Extract the [X, Y] coordinate from the center of the cell holding the provided text.  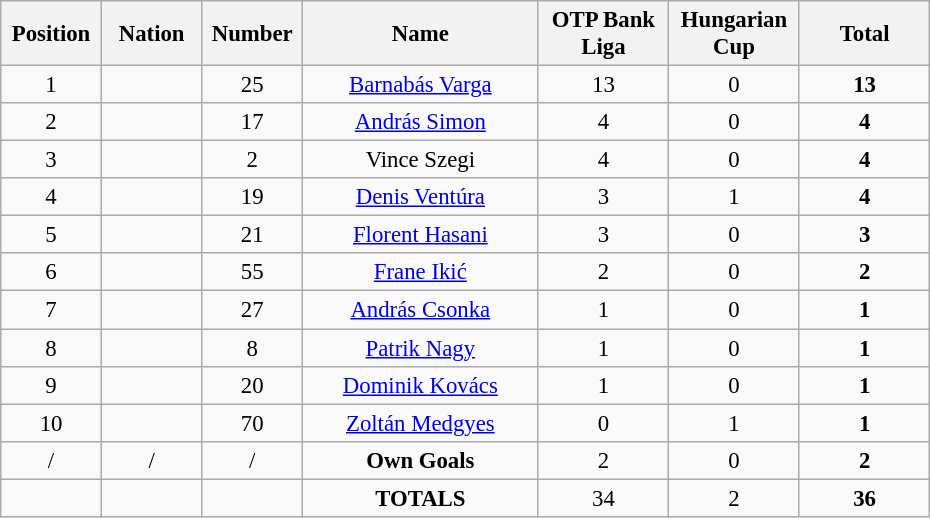
9 [52, 385]
Vince Szegi [421, 160]
17 [252, 122]
Name [421, 34]
Nation [152, 34]
Number [252, 34]
Florent Hasani [421, 235]
Dominik Kovács [421, 385]
András Simon [421, 122]
TOTALS [421, 498]
21 [252, 235]
Denis Ventúra [421, 197]
Hungarian Cup [734, 34]
70 [252, 423]
19 [252, 197]
25 [252, 85]
Barnabás Varga [421, 85]
Patrik Nagy [421, 348]
OTP Bank Liga [604, 34]
5 [52, 235]
55 [252, 273]
27 [252, 310]
Position [52, 34]
Total [864, 34]
6 [52, 273]
20 [252, 385]
10 [52, 423]
Own Goals [421, 460]
Zoltán Medgyes [421, 423]
34 [604, 498]
36 [864, 498]
7 [52, 310]
András Csonka [421, 310]
Frane Ikić [421, 273]
